Identify which cell holds the provided text, then report its [X, Y] central coordinate. 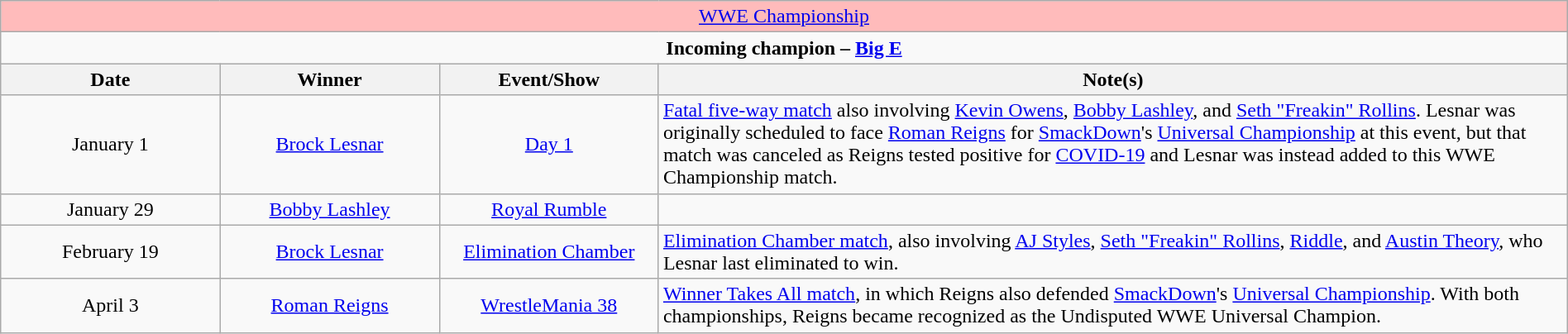
February 19 [111, 251]
Elimination Chamber [549, 251]
January 1 [111, 144]
Date [111, 79]
Incoming champion – Big E [784, 48]
WWE Championship [784, 17]
Elimination Chamber match, also involving AJ Styles, Seth "Freakin" Rollins, Riddle, and Austin Theory, who Lesnar last eliminated to win. [1113, 251]
Event/Show [549, 79]
Winner [329, 79]
Note(s) [1113, 79]
January 29 [111, 209]
Bobby Lashley [329, 209]
Roman Reigns [329, 306]
April 3 [111, 306]
Day 1 [549, 144]
Royal Rumble [549, 209]
WrestleMania 38 [549, 306]
